Capture the cell that displays the provided text and extract its [x, y] central coordinate. 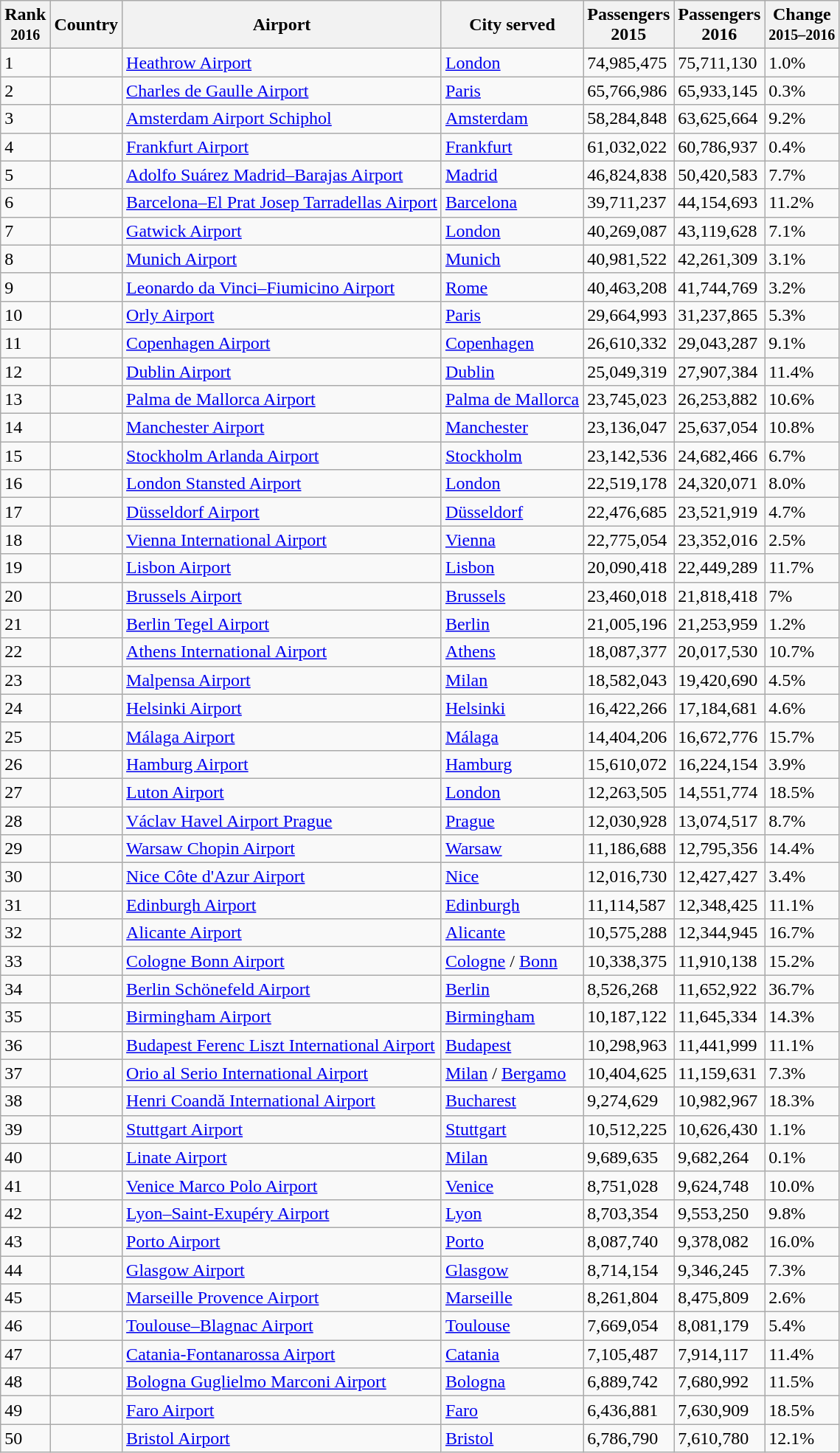
Frankfurt [512, 147]
58,284,848 [628, 119]
15.7% [802, 736]
Frankfurt Airport [282, 147]
20 [25, 596]
Copenhagen [512, 343]
22,519,178 [628, 484]
11,645,334 [720, 1017]
Venice [512, 1185]
7,105,487 [628, 1354]
31 [25, 905]
Barcelona [512, 203]
Hamburg Airport [282, 764]
47 [25, 1354]
16,224,154 [720, 764]
Gatwick Airport [282, 231]
65,933,145 [720, 91]
25,637,054 [720, 428]
Alicante Airport [282, 933]
9.2% [802, 119]
50,420,583 [720, 175]
39 [25, 1129]
10.8% [802, 428]
65,766,986 [628, 91]
9,624,748 [720, 1185]
Helsinki Airport [282, 708]
12,795,356 [720, 849]
Barcelona–El Prat Josep Tarradellas Airport [282, 203]
43,119,628 [720, 231]
Linate Airport [282, 1157]
31,237,865 [720, 315]
Madrid [512, 175]
Vienna International Airport [282, 540]
46,824,838 [628, 175]
40,981,522 [628, 259]
8 [25, 259]
10.6% [802, 400]
Cologne / Bonn [512, 961]
24 [25, 708]
Dublin Airport [282, 371]
12,263,505 [628, 792]
Helsinki [512, 708]
18.3% [802, 1101]
4.7% [802, 512]
Stockholm [512, 456]
Airport [282, 25]
7,630,909 [720, 1410]
61,032,022 [628, 147]
27,907,384 [720, 371]
43 [25, 1241]
23,136,047 [628, 428]
10,626,430 [720, 1129]
9,689,635 [628, 1157]
41 [25, 1185]
15,610,072 [628, 764]
30 [25, 877]
5 [25, 175]
Munich Airport [282, 259]
39,711,237 [628, 203]
Edinburgh Airport [282, 905]
Manchester Airport [282, 428]
Warsaw Chopin Airport [282, 849]
18,582,043 [628, 680]
Málaga [512, 736]
38 [25, 1101]
26,253,882 [720, 400]
6,786,790 [628, 1438]
6,436,881 [628, 1410]
2.6% [802, 1298]
Leonardo da Vinci–Fiumicino Airport [282, 287]
Stockholm Arlanda Airport [282, 456]
14.4% [802, 849]
22,775,054 [628, 540]
Porto [512, 1241]
8,714,154 [628, 1269]
Change2015–2016 [802, 25]
3.4% [802, 877]
12,348,425 [720, 905]
11.5% [802, 1382]
13 [25, 400]
Budapest Ferenc Liszt International Airport [282, 1045]
Athens International Airport [282, 652]
16.0% [802, 1241]
35 [25, 1017]
Palma de Mallorca Airport [282, 400]
Malpensa Airport [282, 680]
46 [25, 1326]
Glasgow [512, 1269]
Marseille [512, 1298]
1.2% [802, 624]
Alicante [512, 933]
25,049,319 [628, 371]
3 [25, 119]
10,187,122 [628, 1017]
7,914,117 [720, 1354]
9,378,082 [720, 1241]
Glasgow Airport [282, 1269]
Bologna Guglielmo Marconi Airport [282, 1382]
6.7% [802, 456]
18,087,377 [628, 652]
33 [25, 961]
8,261,804 [628, 1298]
44,154,693 [720, 203]
12,016,730 [628, 877]
Marseille Provence Airport [282, 1298]
Passengers2016 [720, 25]
25 [25, 736]
12,030,928 [628, 821]
11 [25, 343]
Munich [512, 259]
34 [25, 989]
7% [802, 596]
8,751,028 [628, 1185]
23,521,919 [720, 512]
10.7% [802, 652]
Brussels [512, 596]
11,159,631 [720, 1073]
Venice Marco Polo Airport [282, 1185]
19 [25, 568]
14.3% [802, 1017]
0.4% [802, 147]
32 [25, 933]
50 [25, 1438]
13,074,517 [720, 821]
Bucharest [512, 1101]
36 [25, 1045]
23,745,023 [628, 400]
10,338,375 [628, 961]
26 [25, 764]
8.0% [802, 484]
Manchester [512, 428]
14,551,774 [720, 792]
12,344,945 [720, 933]
12.1% [802, 1438]
Warsaw [512, 849]
11,114,587 [628, 905]
5.3% [802, 315]
44 [25, 1269]
9,274,629 [628, 1101]
36.7% [802, 989]
Bologna [512, 1382]
Orly Airport [282, 315]
16,422,266 [628, 708]
Cologne Bonn Airport [282, 961]
42,261,309 [720, 259]
2.5% [802, 540]
0.1% [802, 1157]
7 [25, 231]
45 [25, 1298]
24,320,071 [720, 484]
Rank2016 [25, 25]
7,669,054 [628, 1326]
11,441,999 [720, 1045]
Hamburg [512, 764]
8,703,354 [628, 1213]
23,352,016 [720, 540]
19,420,690 [720, 680]
Brussels Airport [282, 596]
Düsseldorf [512, 512]
8.7% [802, 821]
7.1% [802, 231]
11,186,688 [628, 849]
23,142,536 [628, 456]
Berlin Tegel Airport [282, 624]
29,043,287 [720, 343]
16 [25, 484]
3.2% [802, 287]
Catania [512, 1354]
9,346,245 [720, 1269]
17 [25, 512]
Stuttgart Airport [282, 1129]
Faro Airport [282, 1410]
11.2% [802, 203]
9 [25, 287]
42 [25, 1213]
11,652,922 [720, 989]
21 [25, 624]
Bristol Airport [282, 1438]
14,404,206 [628, 736]
10.0% [802, 1185]
21,818,418 [720, 596]
City served [512, 25]
2 [25, 91]
63,625,664 [720, 119]
Country [86, 25]
6,889,742 [628, 1382]
49 [25, 1410]
11.7% [802, 568]
8,526,268 [628, 989]
14 [25, 428]
Copenhagen Airport [282, 343]
28 [25, 821]
8,081,179 [720, 1326]
5.4% [802, 1326]
Dublin [512, 371]
26,610,332 [628, 343]
Henri Coandă International Airport [282, 1101]
11,910,138 [720, 961]
Toulouse [512, 1326]
Passengers2015 [628, 25]
8,475,809 [720, 1298]
10,512,225 [628, 1129]
1.0% [802, 63]
40,463,208 [628, 287]
Nice Côte d'Azur Airport [282, 877]
37 [25, 1073]
27 [25, 792]
Birmingham Airport [282, 1017]
4.6% [802, 708]
23,460,018 [628, 596]
15.2% [802, 961]
Berlin Schönefeld Airport [282, 989]
10,982,967 [720, 1101]
Milan / Bergamo [512, 1073]
Václav Havel Airport Prague [282, 821]
9.1% [802, 343]
15 [25, 456]
16.7% [802, 933]
Orio al Serio International Airport [282, 1073]
Birmingham [512, 1017]
29,664,993 [628, 315]
18 [25, 540]
10,404,625 [628, 1073]
40 [25, 1157]
1 [25, 63]
20,017,530 [720, 652]
Bristol [512, 1438]
Porto Airport [282, 1241]
Lisbon [512, 568]
3.9% [802, 764]
Lyon [512, 1213]
Luton Airport [282, 792]
17,184,681 [720, 708]
21,005,196 [628, 624]
4 [25, 147]
9,682,264 [720, 1157]
22,476,685 [628, 512]
Rome [512, 287]
Prague [512, 821]
24,682,466 [720, 456]
7,680,992 [720, 1382]
Faro [512, 1410]
60,786,937 [720, 147]
22 [25, 652]
74,985,475 [628, 63]
Málaga Airport [282, 736]
Amsterdam [512, 119]
Palma de Mallorca [512, 400]
7.7% [802, 175]
Amsterdam Airport Schiphol [282, 119]
Nice [512, 877]
Athens [512, 652]
Budapest [512, 1045]
10,575,288 [628, 933]
Düsseldorf Airport [282, 512]
6 [25, 203]
48 [25, 1382]
10 [25, 315]
9,553,250 [720, 1213]
12 [25, 371]
Lisbon Airport [282, 568]
21,253,959 [720, 624]
0.3% [802, 91]
3.1% [802, 259]
20,090,418 [628, 568]
Toulouse–Blagnac Airport [282, 1326]
75,711,130 [720, 63]
22,449,289 [720, 568]
Stuttgart [512, 1129]
41,744,769 [720, 287]
1.1% [802, 1129]
8,087,740 [628, 1241]
29 [25, 849]
Heathrow Airport [282, 63]
12,427,427 [720, 877]
10,298,963 [628, 1045]
16,672,776 [720, 736]
Edinburgh [512, 905]
London Stansted Airport [282, 484]
Lyon–Saint-Exupéry Airport [282, 1213]
7,610,780 [720, 1438]
Catania-Fontanarossa Airport [282, 1354]
Charles de Gaulle Airport [282, 91]
40,269,087 [628, 231]
Adolfo Suárez Madrid–Barajas Airport [282, 175]
23 [25, 680]
9.8% [802, 1213]
Vienna [512, 540]
4.5% [802, 680]
